Scan for the cell matching the given text and deliver its (x, y) coordinate at center. 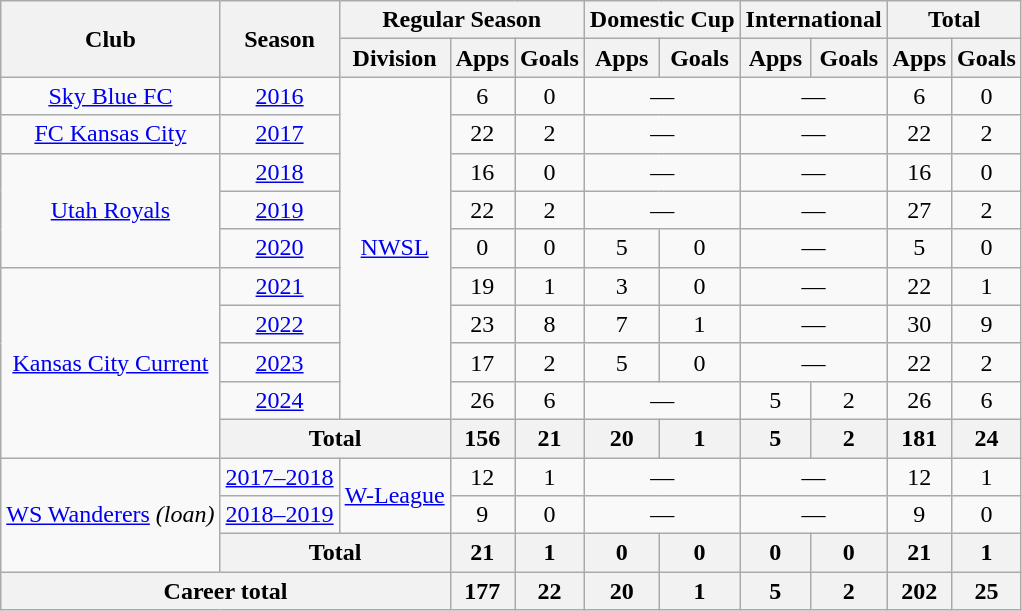
W-League (394, 496)
International (814, 20)
27 (919, 210)
Club (110, 39)
25 (987, 591)
181 (919, 438)
2018–2019 (280, 515)
3 (622, 286)
2019 (280, 210)
Kansas City Current (110, 362)
177 (482, 591)
2017 (280, 134)
Division (394, 58)
Domestic Cup (662, 20)
Sky Blue FC (110, 96)
WS Wanderers (loan) (110, 515)
Regular Season (462, 20)
2020 (280, 248)
24 (987, 438)
NWSL (394, 248)
2016 (280, 96)
FC Kansas City (110, 134)
2021 (280, 286)
30 (919, 324)
17 (482, 362)
Career total (226, 591)
Season (280, 39)
2024 (280, 400)
19 (482, 286)
7 (622, 324)
202 (919, 591)
2018 (280, 172)
23 (482, 324)
2017–2018 (280, 477)
156 (482, 438)
2022 (280, 324)
Utah Royals (110, 210)
2023 (280, 362)
8 (550, 324)
